Scan for the cell matching the given text and deliver its (X, Y) coordinate at center. 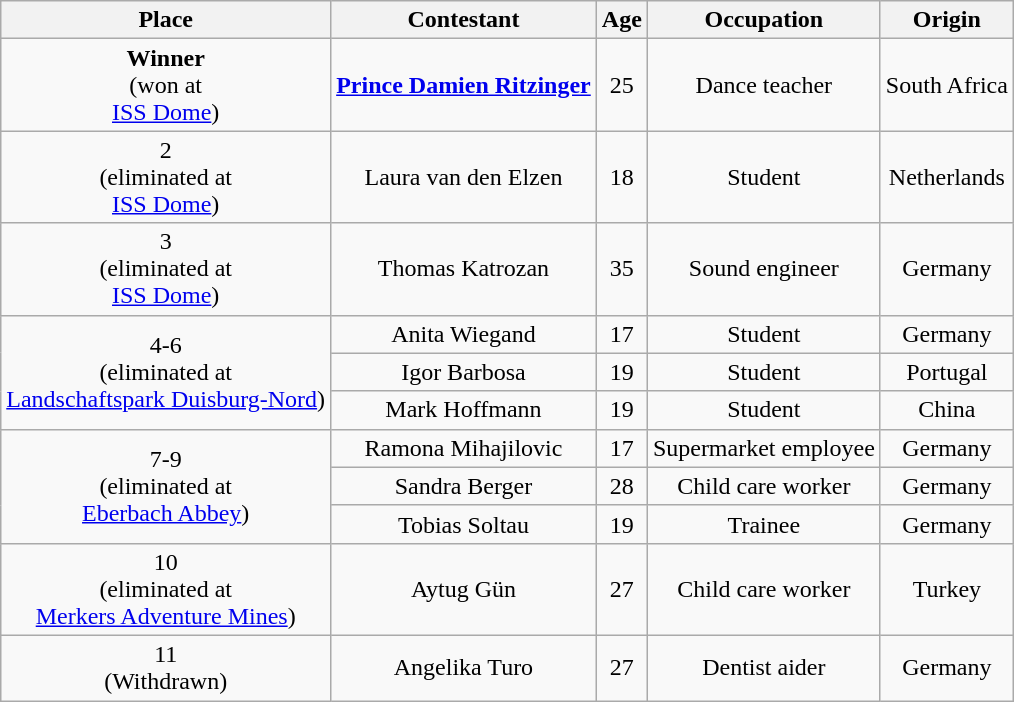
Supermarket employee (764, 448)
Occupation (764, 20)
China (946, 410)
4-6(eliminated atLandschaftspark Duisburg-Nord) (166, 372)
18 (622, 177)
Dance teacher (764, 85)
3(eliminated atISS Dome) (166, 269)
Turkey (946, 589)
Place (166, 20)
Sound engineer (764, 269)
South Africa (946, 85)
Anita Wiegand (464, 334)
Aytug Gün (464, 589)
28 (622, 486)
Thomas Katrozan (464, 269)
Igor Barbosa (464, 372)
Contestant (464, 20)
Netherlands (946, 177)
Dentist aider (764, 668)
10 (eliminated atMerkers Adventure Mines) (166, 589)
Sandra Berger (464, 486)
Angelika Turo (464, 668)
Ramona Mihajilovic (464, 448)
2(eliminated atISS Dome) (166, 177)
35 (622, 269)
Tobias Soltau (464, 524)
Prince Damien Ritzinger (464, 85)
7-9(eliminated atEberbach Abbey) (166, 486)
Mark Hoffmann (464, 410)
Trainee (764, 524)
11(Withdrawn) (166, 668)
25 (622, 85)
Winner(won atISS Dome) (166, 85)
Laura van den Elzen (464, 177)
Origin (946, 20)
Portugal (946, 372)
Age (622, 20)
